Identify which cell holds the provided text, then report its (X, Y) central coordinate. 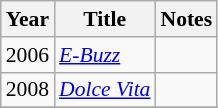
Title (104, 19)
2008 (28, 90)
E-Buzz (104, 55)
2006 (28, 55)
Dolce Vita (104, 90)
Year (28, 19)
Notes (186, 19)
